Pinpoint the cell where the given text exists, returning its [x, y] midpoint coordinate. 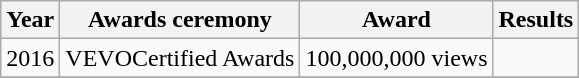
Awards ceremony [180, 20]
Results [536, 20]
VEVOCertified Awards [180, 58]
Year [30, 20]
2016 [30, 58]
Award [396, 20]
100,000,000 views [396, 58]
